Provide the (X, Y) coordinate of the cell's center where the given text is located.  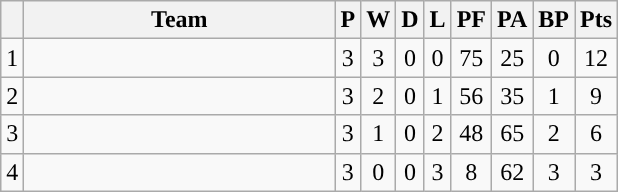
Team (180, 20)
8 (471, 172)
25 (512, 58)
65 (512, 134)
4 (12, 172)
75 (471, 58)
W (378, 20)
12 (596, 58)
48 (471, 134)
P (348, 20)
56 (471, 96)
9 (596, 96)
L (438, 20)
Pts (596, 20)
PF (471, 20)
6 (596, 134)
D (410, 20)
35 (512, 96)
PA (512, 20)
62 (512, 172)
BP (554, 20)
